Determine the (x, y) coordinate at the center of the cell enclosing the given text.  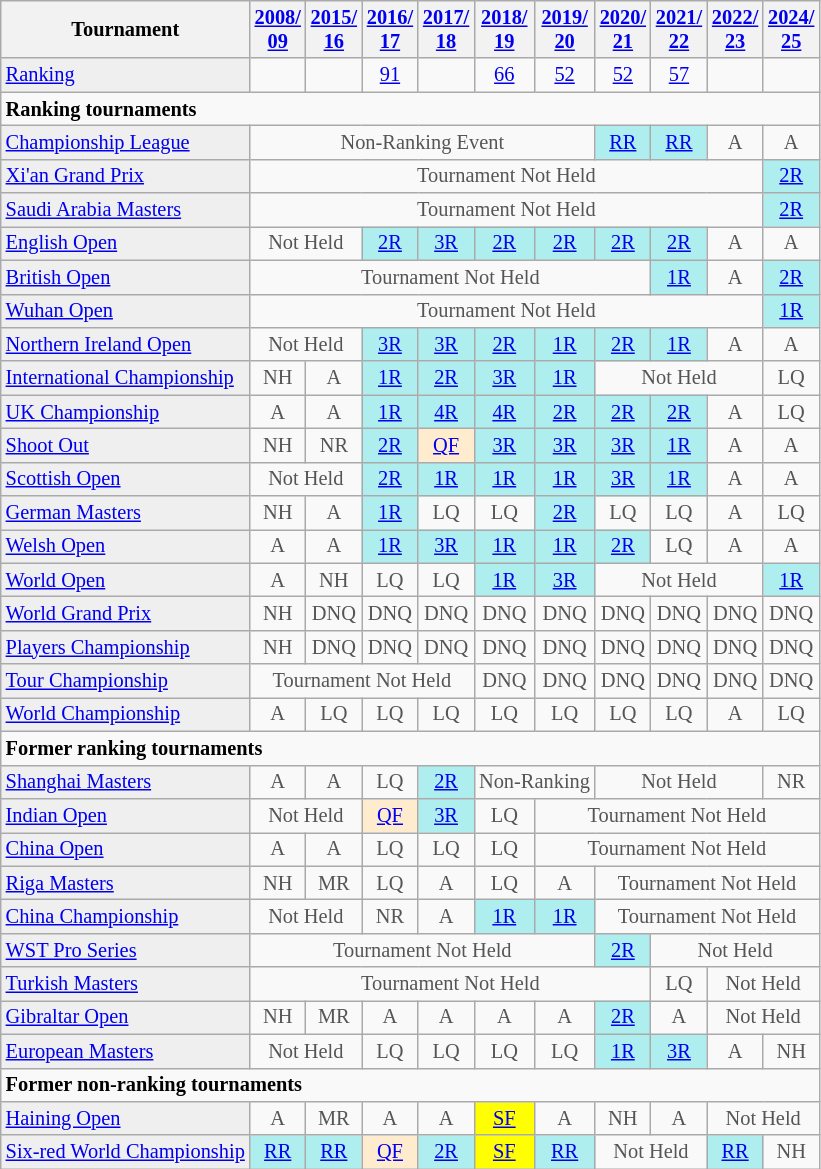
2008/09 (278, 29)
Haining Open (126, 1118)
English Open (126, 243)
Riga Masters (126, 883)
World Open (126, 580)
China Open (126, 849)
Ranking (126, 75)
German Masters (126, 513)
European Masters (126, 1051)
Welsh Open (126, 546)
British Open (126, 277)
2024/25 (791, 29)
Shanghai Masters (126, 782)
Tournament (126, 29)
International Championship (126, 378)
Scottish Open (126, 479)
Northern Ireland Open (126, 344)
Non-Ranking (534, 782)
World Championship (126, 714)
Six-red World Championship (126, 1152)
2018/19 (504, 29)
Former ranking tournaments (410, 748)
2019/20 (564, 29)
2021/22 (679, 29)
Turkish Masters (126, 984)
91 (390, 75)
Gibraltar Open (126, 1017)
2016/17 (390, 29)
57 (679, 75)
China Championship (126, 916)
Ranking tournaments (410, 109)
Players Championship (126, 647)
2020/21 (623, 29)
Wuhan Open (126, 311)
Non-Ranking Event (422, 142)
Saudi Arabia Masters (126, 210)
Shoot Out (126, 445)
WST Pro Series (126, 950)
2015/16 (334, 29)
2017/18 (446, 29)
Tour Championship (126, 681)
66 (504, 75)
Former non-ranking tournaments (410, 1085)
Championship League (126, 142)
World Grand Prix (126, 613)
Indian Open (126, 815)
2022/23 (735, 29)
UK Championship (126, 412)
Xi'an Grand Prix (126, 176)
